Determine the (X, Y) coordinate at the center of the cell enclosing the given text.  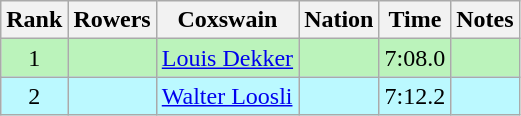
Rowers (112, 20)
Louis Dekker (227, 58)
2 (34, 96)
7:08.0 (415, 58)
Walter Loosli (227, 96)
Rank (34, 20)
Time (415, 20)
Notes (485, 20)
Coxswain (227, 20)
7:12.2 (415, 96)
1 (34, 58)
Nation (339, 20)
